Pinpoint the cell where the given text exists, returning its [x, y] midpoint coordinate. 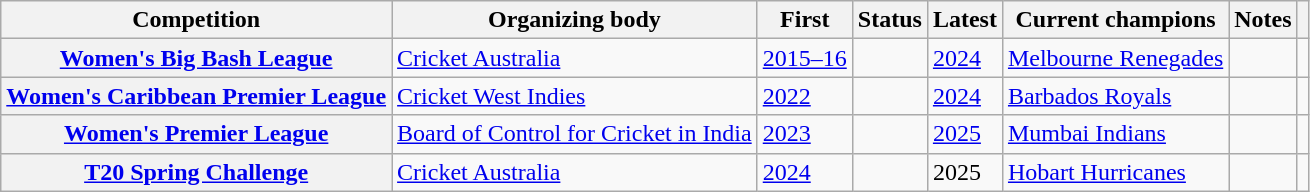
First [804, 20]
2023 [804, 134]
Notes [1263, 20]
Status [890, 20]
Melbourne Renegades [1115, 58]
Organizing body [575, 20]
Barbados Royals [1115, 96]
Latest [964, 20]
T20 Spring Challenge [196, 172]
2015–16 [804, 58]
2022 [804, 96]
Current champions [1115, 20]
Women's Caribbean Premier League [196, 96]
Hobart Hurricanes [1115, 172]
Women's Big Bash League [196, 58]
Competition [196, 20]
Mumbai Indians [1115, 134]
Board of Control for Cricket in India [575, 134]
Cricket West Indies [575, 96]
Women's Premier League [196, 134]
